Provide the (x, y) coordinate of the cell's center where the given text is located.  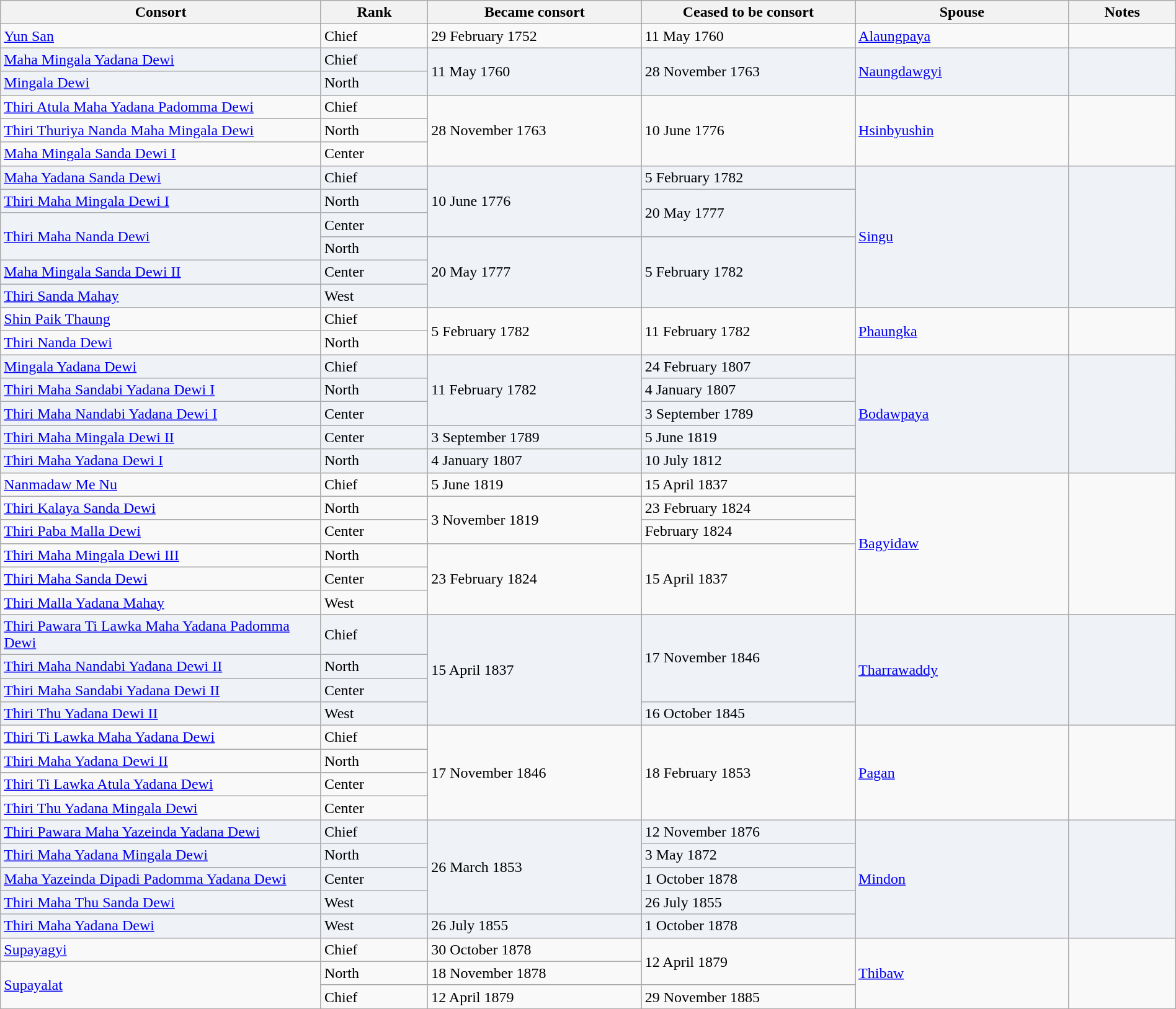
10 July 1812 (748, 461)
30 October 1878 (535, 949)
Naungdawgyi (962, 71)
Spouse (962, 12)
Thiri Maha Nanda Dewi (161, 236)
Thiri Pawara Ti Lawka Maha Yadana Padomma Dewi (161, 634)
Thiri Maha Mingala Dewi I (161, 201)
18 November 1878 (535, 973)
Hsinbyushin (962, 130)
Pagan (962, 773)
Thiri Thu Yadana Mingala Dewi (161, 808)
18 February 1853 (748, 773)
Thiri Ti Lawka Atula Yadana Dewi (161, 785)
Supayalat (161, 985)
Nanmadaw Me Nu (161, 484)
Thiri Maha Nandabi Yadana Dewi II (161, 666)
29 November 1885 (748, 997)
Maha Yadana Sanda Dewi (161, 177)
Maha Yazeinda Dipadi Padomma Yadana Dewi (161, 879)
Shin Paik Thaung (161, 319)
Thiri Paba Malla Dewi (161, 531)
Thiri Maha Yadana Dewi II (161, 761)
16 October 1845 (748, 714)
Yun San (161, 36)
Thiri Atula Maha Yadana Padomma Dewi (161, 107)
Ceased to be consort (748, 12)
3 November 1819 (535, 520)
Thiri Maha Thu Sanda Dewi (161, 902)
Thiri Maha Mingala Dewi III (161, 555)
Thiri Pawara Maha Yazeinda Yadana Dewi (161, 832)
Thiri Nanda Dewi (161, 343)
Thiri Kalaya Sanda Dewi (161, 508)
29 February 1752 (535, 36)
Maha Mingala Sanda Dewi II (161, 272)
Bagyidaw (962, 543)
24 February 1807 (748, 367)
Phaungka (962, 331)
Thiri Maha Sanda Dewi (161, 579)
Mingala Yadana Dewi (161, 367)
Thiri Thuriya Nanda Maha Mingala Dewi (161, 130)
Thiri Ti Lawka Maha Yadana Dewi (161, 737)
Thiri Maha Sandabi Yadana Dewi II (161, 690)
Singu (962, 236)
Thiri Thu Yadana Dewi II (161, 714)
Thiri Maha Nandabi Yadana Dewi I (161, 414)
Mindon (962, 879)
Tharrawaddy (962, 670)
Thibaw (962, 973)
Maha Mingala Yadana Dewi (161, 60)
12 November 1876 (748, 832)
February 1824 (748, 531)
26 March 1853 (535, 867)
Notes (1122, 12)
Thiri Maha Yadana Mingala Dewi (161, 855)
Thiri Sanda Mahay (161, 296)
Consort (161, 12)
Thiri Maha Yadana Dewi (161, 926)
Mingala Dewi (161, 83)
Thiri Maha Yadana Dewi I (161, 461)
Maha Mingala Sanda Dewi I (161, 154)
Bodawpaya (962, 414)
Thiri Malla Yadana Mahay (161, 602)
Thiri Maha Mingala Dewi II (161, 437)
3 May 1872 (748, 855)
Alaungpaya (962, 36)
Became consort (535, 12)
Rank (374, 12)
Supayagyi (161, 949)
Thiri Maha Sandabi Yadana Dewi I (161, 390)
